Pinpoint the cell where the given text exists, returning its [x, y] midpoint coordinate. 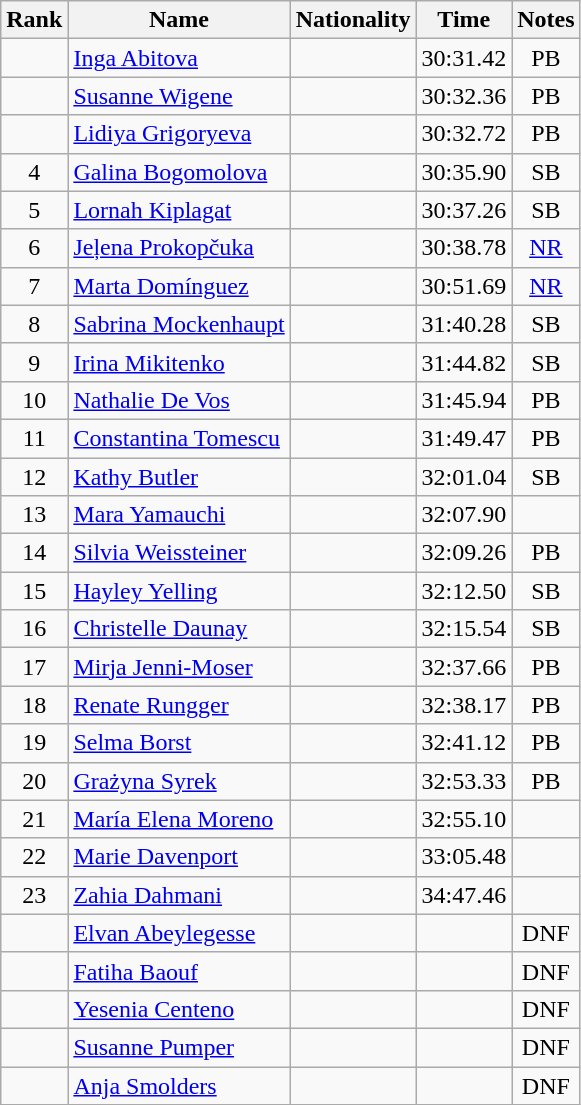
30:31.42 [464, 58]
23 [34, 895]
Fatiha Baouf [179, 971]
14 [34, 553]
Susanne Pumper [179, 1047]
30:35.90 [464, 172]
32:55.10 [464, 819]
Marta Domínguez [179, 286]
13 [34, 515]
30:38.78 [464, 248]
31:45.94 [464, 400]
6 [34, 248]
12 [34, 477]
Grażyna Syrek [179, 781]
Lornah Kiplagat [179, 210]
18 [34, 705]
9 [34, 362]
21 [34, 819]
Lidiya Grigoryeva [179, 134]
11 [34, 438]
Hayley Yelling [179, 591]
32:09.26 [464, 553]
4 [34, 172]
8 [34, 324]
10 [34, 400]
15 [34, 591]
32:01.04 [464, 477]
Mara Yamauchi [179, 515]
Notes [546, 20]
32:53.33 [464, 781]
31:49.47 [464, 438]
Rank [34, 20]
Nathalie De Vos [179, 400]
31:44.82 [464, 362]
22 [34, 857]
Renate Rungger [179, 705]
María Elena Moreno [179, 819]
Jeļena Prokopčuka [179, 248]
Silvia Weissteiner [179, 553]
30:37.26 [464, 210]
33:05.48 [464, 857]
Inga Abitova [179, 58]
32:12.50 [464, 591]
34:47.46 [464, 895]
Name [179, 20]
Sabrina Mockenhaupt [179, 324]
Constantina Tomescu [179, 438]
5 [34, 210]
Elvan Abeylegesse [179, 933]
Irina Mikitenko [179, 362]
Anja Smolders [179, 1085]
Time [464, 20]
Yesenia Centeno [179, 1009]
32:41.12 [464, 743]
32:37.66 [464, 667]
30:32.36 [464, 96]
Zahia Dahmani [179, 895]
16 [34, 629]
30:51.69 [464, 286]
32:15.54 [464, 629]
Mirja Jenni-Moser [179, 667]
20 [34, 781]
Susanne Wigene [179, 96]
31:40.28 [464, 324]
Nationality [353, 20]
17 [34, 667]
Galina Bogomolova [179, 172]
Selma Borst [179, 743]
Marie Davenport [179, 857]
7 [34, 286]
32:07.90 [464, 515]
Kathy Butler [179, 477]
Christelle Daunay [179, 629]
32:38.17 [464, 705]
30:32.72 [464, 134]
19 [34, 743]
